Provide the [x, y] coordinate of the cell's center where the given text is located.  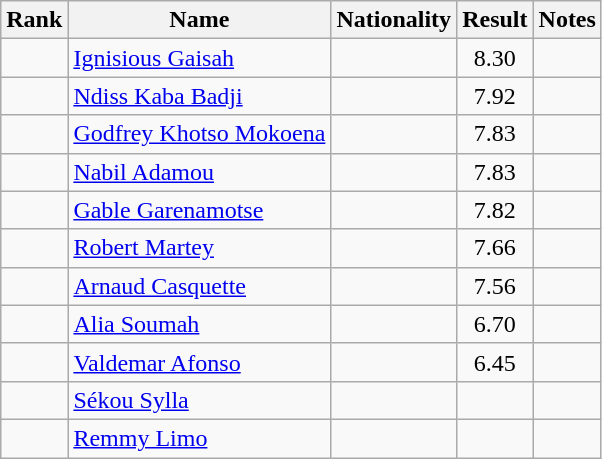
Ignisious Gaisah [200, 58]
8.30 [495, 58]
Arnaud Casquette [200, 286]
Ndiss Kaba Badji [200, 96]
7.66 [495, 248]
Gable Garenamotse [200, 210]
Robert Martey [200, 248]
7.82 [495, 210]
Sékou Sylla [200, 400]
Notes [567, 20]
Name [200, 20]
Godfrey Khotso Mokoena [200, 134]
Nabil Adamou [200, 172]
Alia Soumah [200, 324]
7.56 [495, 286]
Rank [34, 20]
Result [495, 20]
6.70 [495, 324]
7.92 [495, 96]
6.45 [495, 362]
Nationality [394, 20]
Remmy Limo [200, 438]
Valdemar Afonso [200, 362]
